Pinpoint the cell where the given text exists, returning its (x, y) midpoint coordinate. 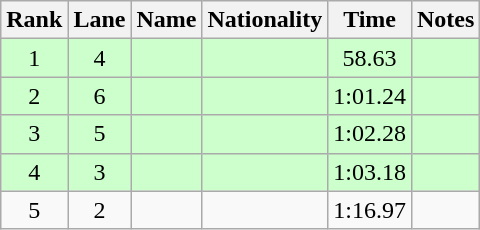
6 (100, 96)
Notes (445, 20)
Rank (34, 20)
1:16.97 (370, 210)
Lane (100, 20)
1:02.28 (370, 134)
Name (166, 20)
1 (34, 58)
1:01.24 (370, 96)
58.63 (370, 58)
Nationality (265, 20)
1:03.18 (370, 172)
Time (370, 20)
